From the cell containing the given text, extract its center point as [x, y] coordinate. 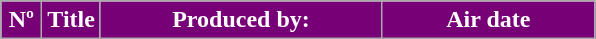
Title [72, 20]
Produced by: [240, 20]
Nº [22, 20]
Air date [488, 20]
